For the text-containing cell, return its midpoint in [X, Y] coordinate format. 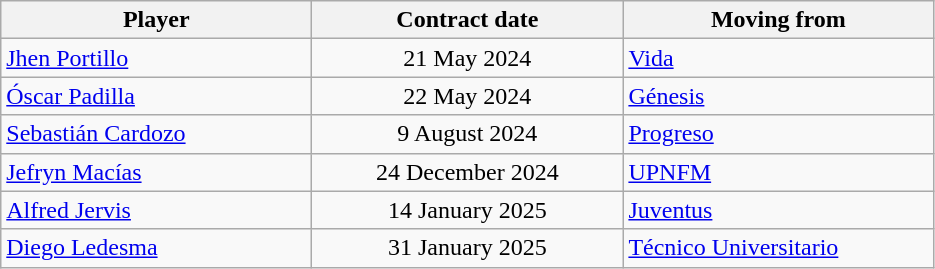
22 May 2024 [468, 96]
Técnico Universitario [778, 248]
9 August 2024 [468, 134]
31 January 2025 [468, 248]
Jefryn Macías [156, 172]
Óscar Padilla [156, 96]
Player [156, 20]
24 December 2024 [468, 172]
Juventus [778, 210]
21 May 2024 [468, 58]
Progreso [778, 134]
Contract date [468, 20]
Sebastián Cardozo [156, 134]
UPNFM [778, 172]
Moving from [778, 20]
14 January 2025 [468, 210]
Vida [778, 58]
Alfred Jervis [156, 210]
Jhen Portillo [156, 58]
Diego Ledesma [156, 248]
Génesis [778, 96]
